Pinpoint the cell where the given text exists, returning its [X, Y] midpoint coordinate. 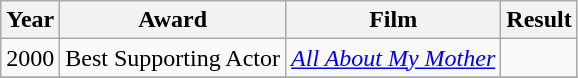
Best Supporting Actor [173, 58]
Result [539, 20]
Award [173, 20]
2000 [30, 58]
Year [30, 20]
Film [394, 20]
All About My Mother [394, 58]
